Identify which cell holds the provided text, then report its (X, Y) central coordinate. 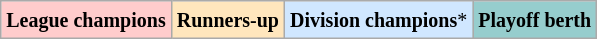
League champions (86, 20)
Division champions* (379, 20)
Playoff berth (535, 20)
Runners-up (228, 20)
